Detect which cell encompasses the target text, then output its [X, Y] center coordinate. 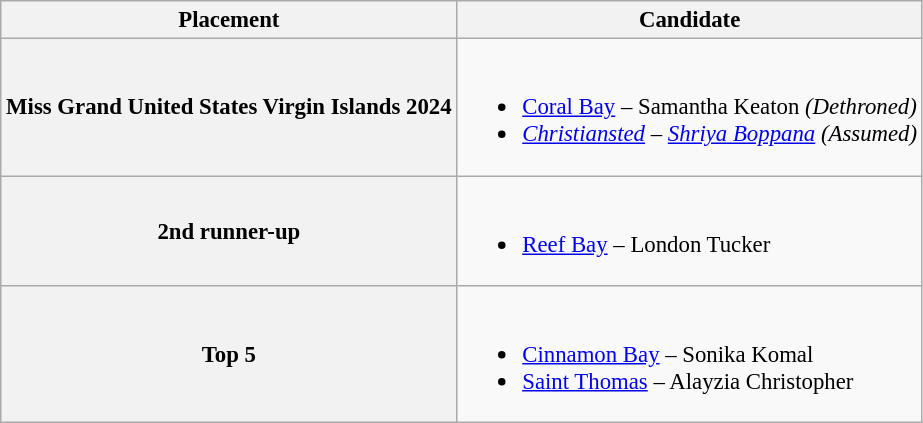
Reef Bay – London Tucker [690, 231]
Candidate [690, 20]
2nd runner-up [229, 231]
Cinnamon Bay – Sonika KomalSaint Thomas – Alayzia Christopher [690, 354]
Top 5 [229, 354]
Coral Bay – Samantha Keaton (Dethroned)Christiansted – Shriya Boppana (Assumed) [690, 108]
Placement [229, 20]
Miss Grand United States Virgin Islands 2024 [229, 108]
